Extract the [X, Y] coordinate from the center of the cell holding the provided text.  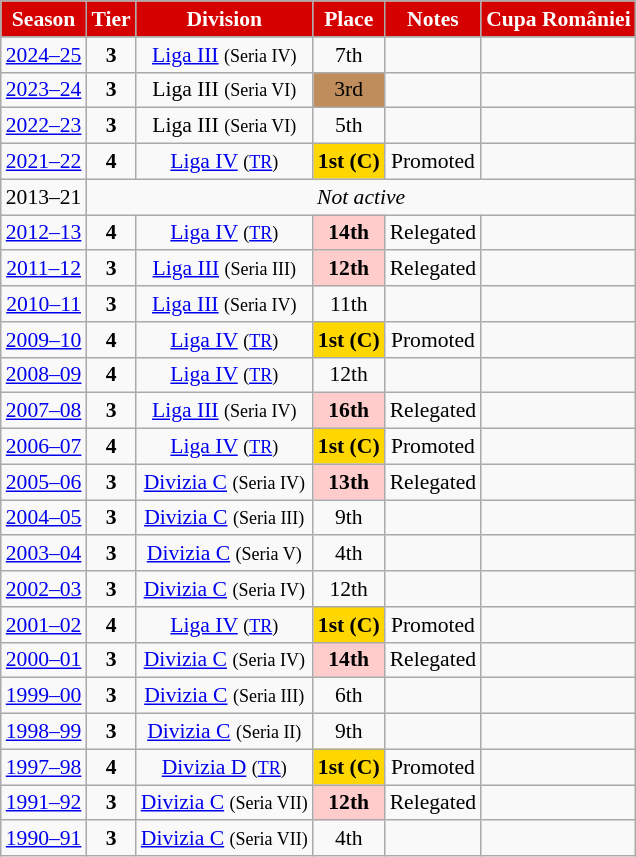
1997–98 [44, 767]
5th [349, 126]
7th [349, 55]
Place [349, 19]
2024–25 [44, 55]
13th [349, 482]
2011–12 [44, 269]
Liga III (Seria III) [224, 269]
2008–09 [44, 375]
2006–07 [44, 447]
2009–10 [44, 340]
Divizia C (Seria V) [224, 554]
Notes [433, 19]
2007–08 [44, 411]
Cupa României [558, 19]
2005–06 [44, 482]
1999–00 [44, 696]
Divizia C (Seria II) [224, 732]
Tier [110, 19]
1998–99 [44, 732]
2001–02 [44, 625]
2022–23 [44, 126]
2002–03 [44, 589]
6th [349, 696]
2000–01 [44, 660]
Season [44, 19]
3rd [349, 90]
2012–13 [44, 233]
2004–05 [44, 518]
Division [224, 19]
2023–24 [44, 90]
1991–92 [44, 803]
11th [349, 304]
2013–21 [44, 197]
Not active [360, 197]
2003–04 [44, 554]
2010–11 [44, 304]
1990–91 [44, 839]
2021–22 [44, 162]
Divizia D (TR) [224, 767]
16th [349, 411]
